Capture the cell that displays the provided text and extract its [x, y] central coordinate. 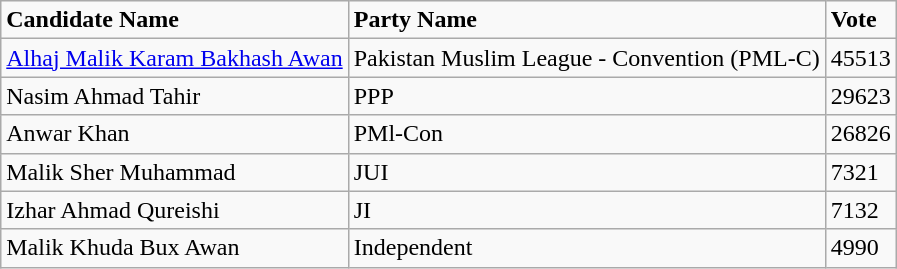
7321 [860, 172]
PPP [586, 96]
JI [586, 210]
Alhaj Malik Karam Bakhash Awan [174, 58]
Vote [860, 20]
4990 [860, 248]
Candidate Name [174, 20]
Malik Khuda Bux Awan [174, 248]
JUI [586, 172]
Pakistan Muslim League - Convention (PML-C) [586, 58]
Malik Sher Muhammad [174, 172]
Independent [586, 248]
45513 [860, 58]
26826 [860, 134]
PMl-Con [586, 134]
7132 [860, 210]
Anwar Khan [174, 134]
29623 [860, 96]
Izhar Ahmad Qureishi [174, 210]
Party Name [586, 20]
Nasim Ahmad Tahir [174, 96]
